Locate the cell with the specified text and output its [x, y] center coordinate. 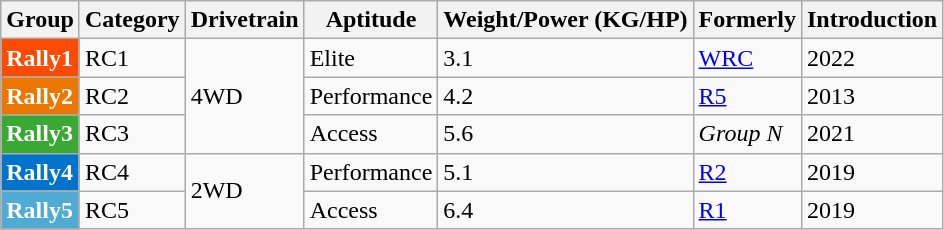
Rally5 [40, 210]
RC1 [132, 58]
Elite [371, 58]
2013 [872, 96]
Weight/Power (KG/HP) [566, 20]
Rally1 [40, 58]
Formerly [747, 20]
Group N [747, 134]
Drivetrain [244, 20]
RC4 [132, 172]
Introduction [872, 20]
Group [40, 20]
2021 [872, 134]
4.2 [566, 96]
3.1 [566, 58]
R2 [747, 172]
5.6 [566, 134]
4WD [244, 96]
6.4 [566, 210]
2022 [872, 58]
Rally2 [40, 96]
Rally3 [40, 134]
RC3 [132, 134]
R1 [747, 210]
RC2 [132, 96]
2WD [244, 191]
Aptitude [371, 20]
Category [132, 20]
Rally4 [40, 172]
R5 [747, 96]
RC5 [132, 210]
WRC [747, 58]
5.1 [566, 172]
